Pinpoint the cell where the given text exists, returning its (x, y) midpoint coordinate. 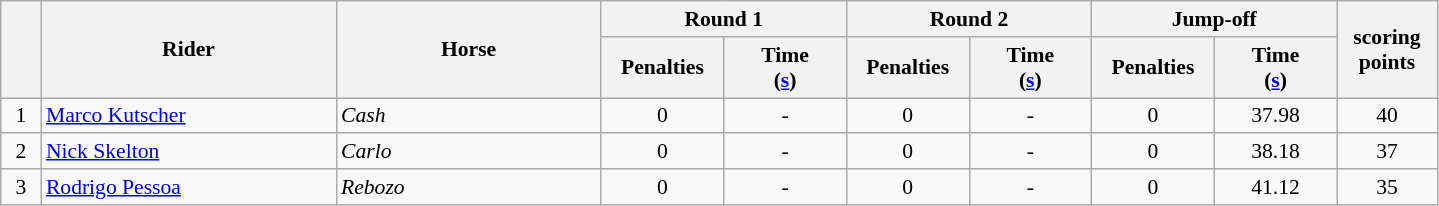
Rider (188, 50)
1 (21, 116)
35 (1387, 187)
Carlo (468, 152)
Marco Kutscher (188, 116)
37 (1387, 152)
37.98 (1276, 116)
3 (21, 187)
38.18 (1276, 152)
Cash (468, 116)
Rebozo (468, 187)
scoringpoints (1387, 50)
41.12 (1276, 187)
Nick Skelton (188, 152)
Round 2 (968, 19)
40 (1387, 116)
Round 1 (724, 19)
Horse (468, 50)
Rodrigo Pessoa (188, 187)
Jump-off (1214, 19)
2 (21, 152)
